Scan for the cell matching the given text and deliver its [x, y] coordinate at center. 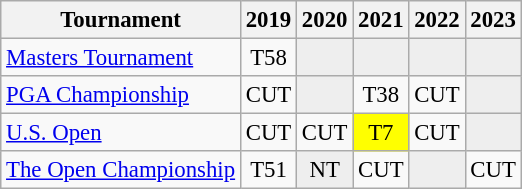
Tournament [121, 20]
T7 [381, 133]
Masters Tournament [121, 58]
T58 [268, 58]
T51 [268, 170]
2019 [268, 20]
The Open Championship [121, 170]
2022 [437, 20]
2023 [493, 20]
2021 [381, 20]
NT [325, 170]
2020 [325, 20]
U.S. Open [121, 133]
PGA Championship [121, 95]
T38 [381, 95]
